Detect which cell encompasses the target text, then output its [X, Y] center coordinate. 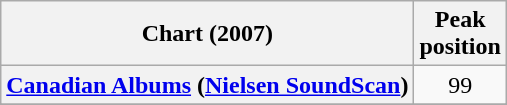
Canadian Albums (Nielsen SoundScan) [208, 85]
Chart (2007) [208, 34]
Peakposition [460, 34]
99 [460, 85]
